Provide the [X, Y] coordinate of the cell's center where the given text is located.  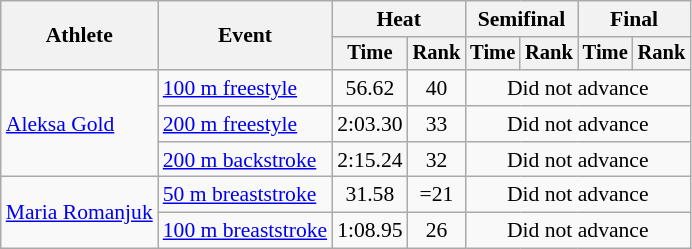
Athlete [80, 36]
40 [437, 88]
56.62 [370, 88]
32 [437, 160]
50 m breaststroke [245, 195]
Semifinal [521, 19]
100 m freestyle [245, 88]
200 m freestyle [245, 124]
Maria Romanjuk [80, 212]
2:15.24 [370, 160]
Aleksa Gold [80, 124]
=21 [437, 195]
200 m backstroke [245, 160]
Heat [398, 19]
2:03.30 [370, 124]
100 m breaststroke [245, 231]
31.58 [370, 195]
33 [437, 124]
26 [437, 231]
Event [245, 36]
1:08.95 [370, 231]
Final [634, 19]
